Determine the (X, Y) coordinate at the center of the cell enclosing the given text.  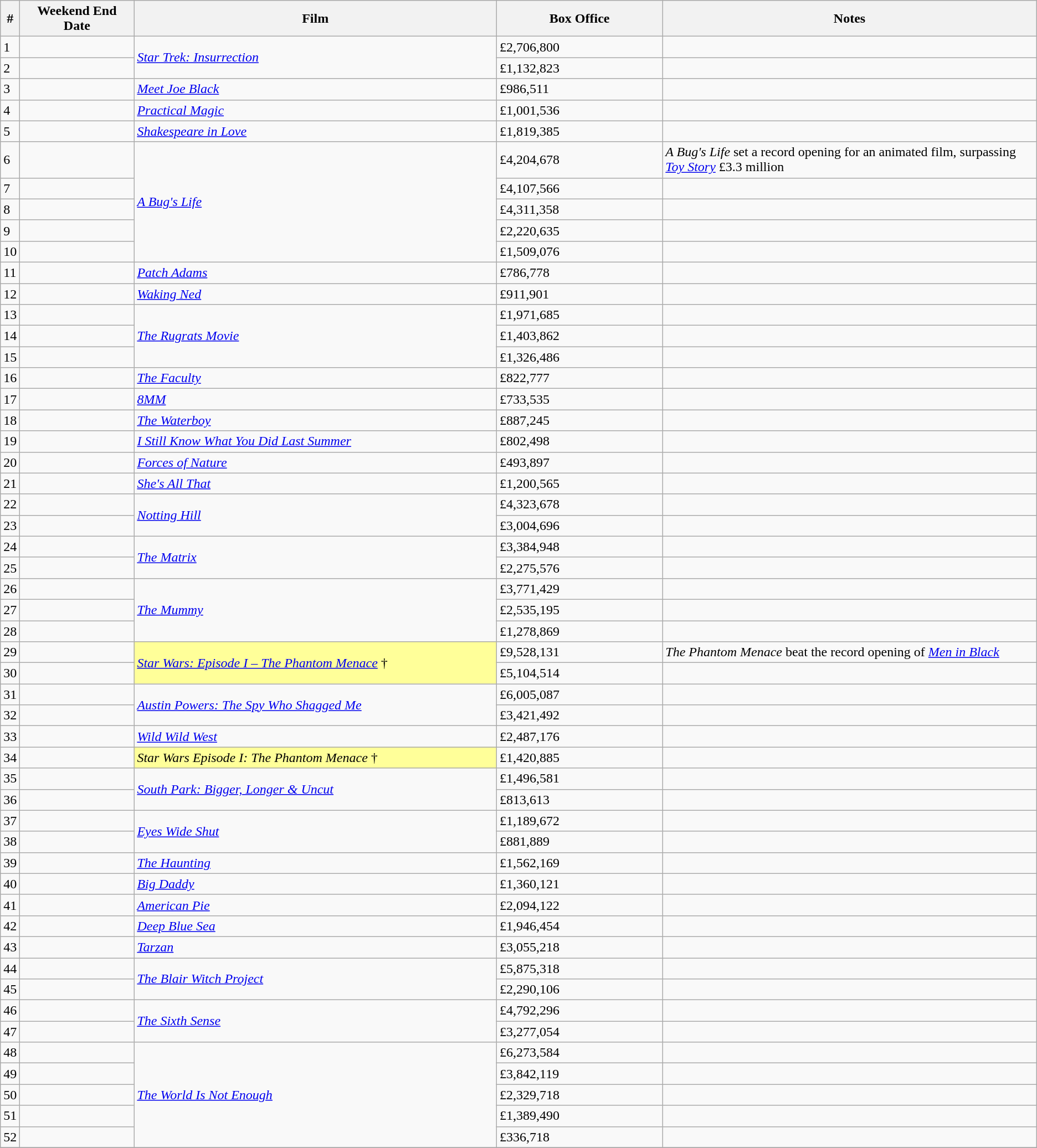
£887,245 (579, 420)
£3,277,054 (579, 1032)
14 (10, 336)
Weekend End Date (77, 19)
Practical Magic (316, 110)
4 (10, 110)
18 (10, 420)
Patch Adams (316, 272)
£4,204,678 (579, 159)
Big Daddy (316, 884)
26 (10, 589)
£1,420,885 (579, 758)
31 (10, 694)
The Mummy (316, 610)
Film (316, 19)
27 (10, 610)
£733,535 (579, 399)
Forces of Nature (316, 462)
28 (10, 631)
24 (10, 547)
# (10, 19)
41 (10, 905)
11 (10, 272)
£1,132,823 (579, 68)
£4,792,296 (579, 1011)
Deep Blue Sea (316, 926)
21 (10, 483)
16 (10, 378)
Star Wars Episode I: The Phantom Menace † (316, 758)
£3,421,492 (579, 715)
£786,778 (579, 272)
£493,897 (579, 462)
Austin Powers: The Spy Who Shagged Me (316, 705)
£2,275,576 (579, 568)
£1,562,169 (579, 863)
25 (10, 568)
The Rugrats Movie (316, 336)
17 (10, 399)
1 (10, 47)
The Haunting (316, 863)
£1,389,490 (579, 1116)
44 (10, 969)
£3,771,429 (579, 589)
£1,403,862 (579, 336)
£1,360,121 (579, 884)
£1,278,869 (579, 631)
34 (10, 758)
Box Office (579, 19)
Wild Wild West (316, 737)
Notes (850, 19)
£3,055,218 (579, 947)
3 (10, 89)
Notting Hill (316, 515)
7 (10, 188)
£2,487,176 (579, 737)
£1,971,685 (579, 315)
Eyes Wide Shut (316, 831)
51 (10, 1116)
£2,290,106 (579, 990)
23 (10, 526)
30 (10, 673)
£3,004,696 (579, 526)
35 (10, 779)
£4,323,678 (579, 504)
The Sixth Sense (316, 1021)
£911,901 (579, 294)
The Blair Witch Project (316, 979)
Tarzan (316, 947)
£2,220,635 (579, 230)
The Phantom Menace beat the record opening of Men in Black (850, 652)
£1,189,672 (579, 821)
36 (10, 800)
2 (10, 68)
£2,535,195 (579, 610)
£3,384,948 (579, 547)
£5,875,318 (579, 969)
£802,498 (579, 441)
£1,509,076 (579, 251)
47 (10, 1032)
33 (10, 737)
42 (10, 926)
South Park: Bigger, Longer & Uncut (316, 789)
£2,329,718 (579, 1095)
38 (10, 842)
£2,094,122 (579, 905)
29 (10, 652)
A Bug's Life (316, 202)
46 (10, 1011)
52 (10, 1137)
£4,107,566 (579, 188)
She's All That (316, 483)
8MM (316, 399)
32 (10, 715)
15 (10, 357)
I Still Know What You Did Last Summer (316, 441)
37 (10, 821)
The Waterboy (316, 420)
£986,511 (579, 89)
£3,842,119 (579, 1074)
48 (10, 1053)
9 (10, 230)
£822,777 (579, 378)
A Bug's Life set a record opening for an animated film, surpassing Toy Story £3.3 million (850, 159)
£6,273,584 (579, 1053)
39 (10, 863)
£2,706,800 (579, 47)
£5,104,514 (579, 673)
20 (10, 462)
43 (10, 947)
Star Trek: Insurrection (316, 58)
£1,496,581 (579, 779)
£1,001,536 (579, 110)
£4,311,358 (579, 209)
£813,613 (579, 800)
£1,200,565 (579, 483)
£1,326,486 (579, 357)
American Pie (316, 905)
£9,528,131 (579, 652)
5 (10, 131)
45 (10, 990)
Shakespeare in Love (316, 131)
13 (10, 315)
22 (10, 504)
Meet Joe Black (316, 89)
£6,005,087 (579, 694)
49 (10, 1074)
£1,819,385 (579, 131)
The World Is Not Enough (316, 1095)
12 (10, 294)
6 (10, 159)
£1,946,454 (579, 926)
Star Wars: Episode I – The Phantom Menace † (316, 663)
40 (10, 884)
8 (10, 209)
Waking Ned (316, 294)
£881,889 (579, 842)
The Matrix (316, 557)
19 (10, 441)
The Faculty (316, 378)
10 (10, 251)
50 (10, 1095)
£336,718 (579, 1137)
